Extract the (X, Y) coordinate from the center of the cell holding the provided text.  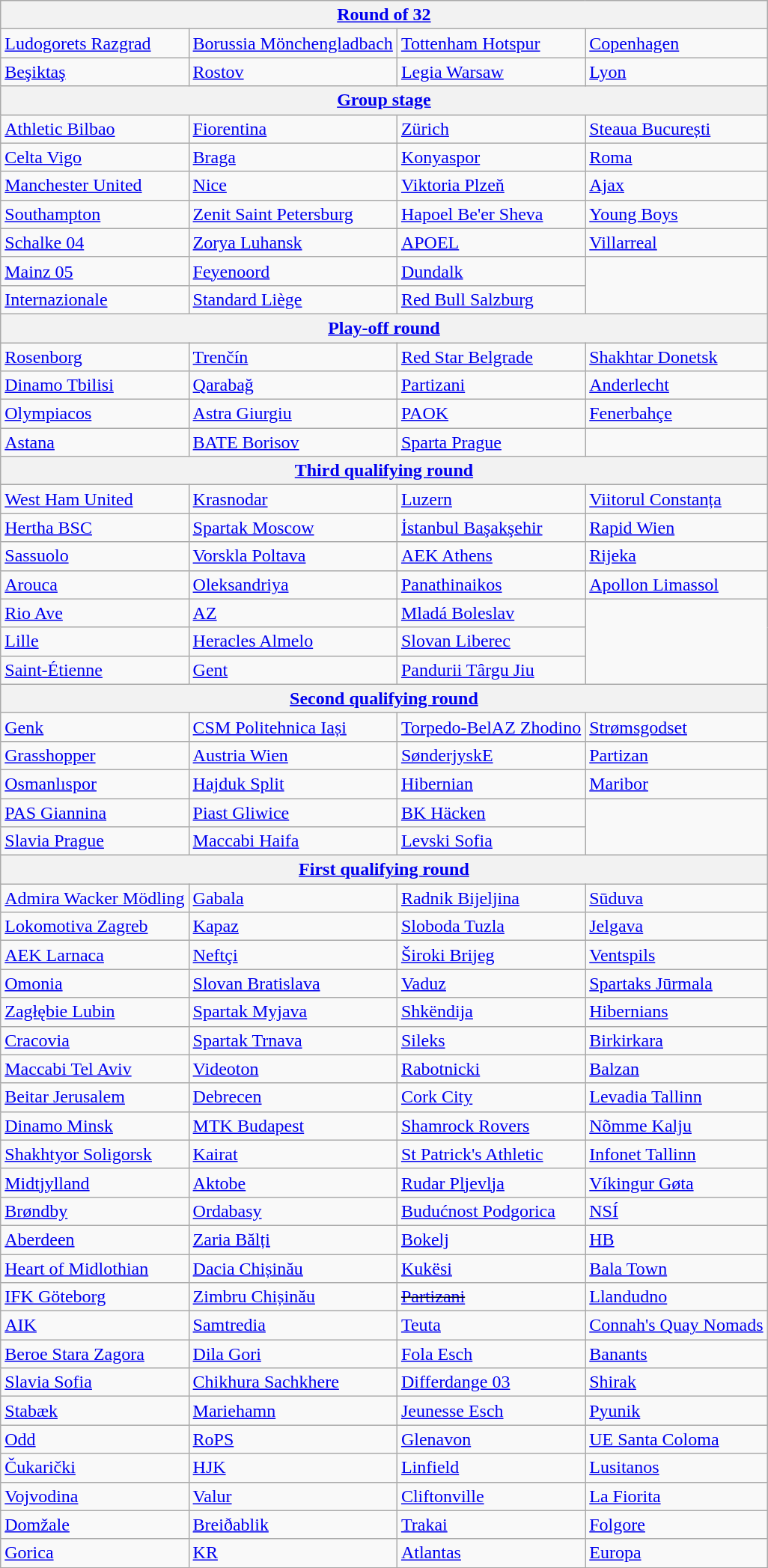
Slovan Liberec (491, 641)
Pyunik (677, 1411)
KR (293, 1553)
Ordabasy (293, 1211)
Ajax (677, 186)
PAS Giannina (94, 812)
Fenerbahçe (677, 414)
Viitorul Constanța (677, 499)
Rosenborg (94, 357)
Víkingur Gøta (677, 1183)
Fola Esch (491, 1354)
Jelgava (677, 927)
APOEL (491, 242)
Aktobe (293, 1183)
First qualifying round (384, 870)
AEK Larnaca (94, 955)
Slavia Sofia (94, 1382)
Feyenoord (293, 271)
Infonet Tallinn (677, 1154)
Levski Sofia (491, 841)
Luzern (491, 499)
Rio Ave (94, 613)
Radnik Bijeljina (491, 898)
Saint-Étienne (94, 670)
Schalke 04 (94, 242)
Mainz 05 (94, 271)
Celta Vigo (94, 157)
Samtredia (293, 1326)
Balzan (677, 1069)
Atlantas (491, 1553)
Zorya Luhansk (293, 242)
Breiðablik (293, 1525)
Bala Town (677, 1269)
Osmanlıspor (94, 784)
Beitar Jerusalem (94, 1097)
Zenit Saint Petersburg (293, 214)
Omonia (94, 983)
Valur (293, 1496)
Sloboda Tuzla (491, 927)
Spartak Trnava (293, 1040)
Levadia Tallinn (677, 1097)
St Patrick's Athletic (491, 1154)
AZ (293, 613)
Dila Gori (293, 1354)
Dacia Chișinău (293, 1269)
Qarabağ (293, 385)
Linfield (491, 1468)
Hajduk Split (293, 784)
Shamrock Rovers (491, 1126)
La Fiorita (677, 1496)
Rapid Wien (677, 528)
BATE Borisov (293, 442)
Folgore (677, 1525)
Ventspils (677, 955)
Slavia Prague (94, 841)
Austria Wien (293, 755)
Gent (293, 670)
Konyaspor (491, 157)
Beşiktaş (94, 72)
Debrecen (293, 1097)
Nice (293, 186)
Shakhtyor Soligorsk (94, 1154)
Copenhagen (677, 43)
Roma (677, 157)
Manchester United (94, 186)
BK Häcken (491, 812)
Second qualifying round (384, 698)
Banants (677, 1354)
HB (677, 1239)
HJK (293, 1468)
Lokomotiva Zagreb (94, 927)
Villarreal (677, 242)
Vojvodina (94, 1496)
Lyon (677, 72)
SønderjyskE (491, 755)
Strømsgodset (677, 727)
Maccabi Tel Aviv (94, 1069)
Cork City (491, 1097)
Pandurii Târgu Jiu (491, 670)
Jeunesse Esch (491, 1411)
IFK Göteborg (94, 1297)
Dundalk (491, 271)
Genk (94, 727)
Zagłębie Lubin (94, 1012)
Round of 32 (384, 15)
Stabæk (94, 1411)
Glenavon (491, 1439)
Play-off round (384, 328)
Široki Brijeg (491, 955)
Rabotnicki (491, 1069)
NSÍ (677, 1211)
İstanbul Başakşehir (491, 528)
Hibernian (491, 784)
Gabala (293, 898)
Olympiacos (94, 414)
Cliftonville (491, 1496)
Heart of Midlothian (94, 1269)
Kairat (293, 1154)
Zimbru Chișinău (293, 1297)
Shirak (677, 1382)
Braga (293, 157)
Čukarički (94, 1468)
Ludogorets Razgrad (94, 43)
Aberdeen (94, 1239)
Fiorentina (293, 129)
MTK Budapest (293, 1126)
Budućnost Podgorica (491, 1211)
Dinamo Tbilisi (94, 385)
Rostov (293, 72)
Teuta (491, 1326)
Steaua București (677, 129)
Apollon Limassol (677, 585)
Red Bull Salzburg (491, 299)
Llandudno (677, 1297)
Neftçi (293, 955)
Anderlecht (677, 385)
Odd (94, 1439)
Europa (677, 1553)
Hibernians (677, 1012)
Domžale (94, 1525)
Sassuolo (94, 556)
Heracles Almelo (293, 641)
Shakhtar Donetsk (677, 357)
Group stage (384, 100)
Mladá Boleslav (491, 613)
Borussia Mönchengladbach (293, 43)
Spartaks Jūrmala (677, 983)
Slovan Bratislava (293, 983)
Chikhura Sachkhere (293, 1382)
Krasnodar (293, 499)
Sparta Prague (491, 442)
Red Star Belgrade (491, 357)
AIK (94, 1326)
RoPS (293, 1439)
Sileks (491, 1040)
Connah's Quay Nomads (677, 1326)
Differdange 03 (491, 1382)
Lusitanos (677, 1468)
Athletic Bilbao (94, 129)
Arouca (94, 585)
AEK Athens (491, 556)
Sūduva (677, 898)
Vorskla Poltava (293, 556)
Dinamo Minsk (94, 1126)
Standard Liège (293, 299)
PAOK (491, 414)
Zürich (491, 129)
Maccabi Haifa (293, 841)
Viktoria Plzeň (491, 186)
Tottenham Hotspur (491, 43)
Midtjylland (94, 1183)
Piast Gliwice (293, 812)
Grasshopper (94, 755)
Vaduz (491, 983)
Admira Wacker Mödling (94, 898)
Torpedo-BelAZ Zhodino (491, 727)
Hertha BSC (94, 528)
Trakai (491, 1525)
Internazionale (94, 299)
Panathinaikos (491, 585)
Astana (94, 442)
Trenčín (293, 357)
Beroe Stara Zagora (94, 1354)
Rijeka (677, 556)
Maribor (677, 784)
Third qualifying round (384, 471)
UE Santa Coloma (677, 1439)
Kapaz (293, 927)
Spartak Myjava (293, 1012)
Oleksandriya (293, 585)
Astra Giurgiu (293, 414)
West Ham United (94, 499)
Videoton (293, 1069)
Gorica (94, 1553)
Southampton (94, 214)
Lille (94, 641)
Hapoel Be'er Sheva (491, 214)
Brøndby (94, 1211)
Rudar Pljevlja (491, 1183)
Bokelj (491, 1239)
Young Boys (677, 214)
Mariehamn (293, 1411)
Cracovia (94, 1040)
Spartak Moscow (293, 528)
Zaria Bălți (293, 1239)
Legia Warsaw (491, 72)
Nõmme Kalju (677, 1126)
Shkëndija (491, 1012)
Kukësi (491, 1269)
CSM Politehnica Iași (293, 727)
Partizan (677, 755)
Birkirkara (677, 1040)
